Search for the cell housing the specified text and yield its [x, y] center coordinate. 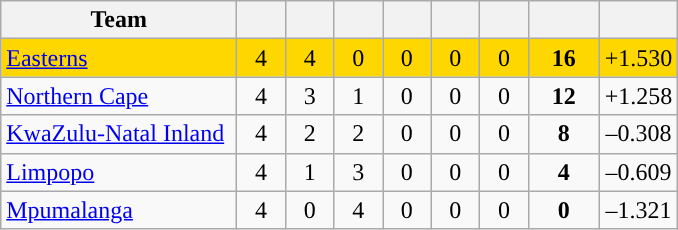
–0.609 [638, 172]
8 [564, 134]
KwaZulu-Natal Inland [119, 134]
Easterns [119, 58]
–1.321 [638, 210]
Team [119, 20]
Mpumalanga [119, 210]
–0.308 [638, 134]
+1.258 [638, 96]
Limpopo [119, 172]
12 [564, 96]
+1.530 [638, 58]
Northern Cape [119, 96]
16 [564, 58]
